Return the [x, y] coordinate for the center point of the cell that contains the specified text.  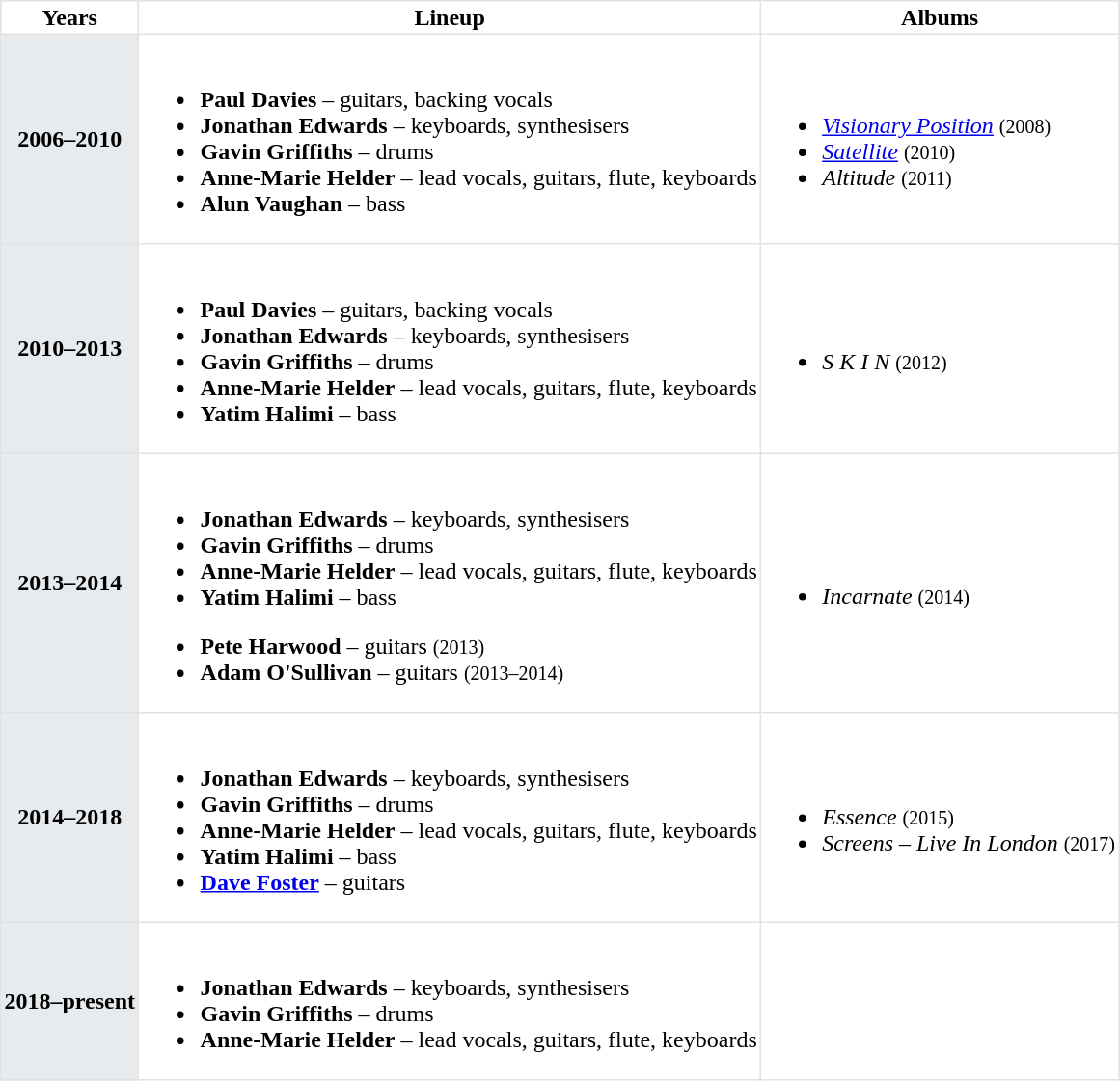
2018–present [69, 1001]
Jonathan Edwards – keyboards, synthesisersGavin Griffiths – drumsAnne-Marie Helder – lead vocals, guitars, flute, keyboards [450, 1001]
Incarnate (2014) [940, 582]
S K I N (2012) [940, 349]
2014–2018 [69, 818]
Essence (2015)Screens – Live In London (2017) [940, 818]
2006–2010 [69, 139]
Lineup [450, 17]
Years [69, 17]
2013–2014 [69, 582]
2010–2013 [69, 349]
Visionary Position (2008)Satellite (2010)Altitude (2011) [940, 139]
Albums [940, 17]
